Return the (X, Y) coordinate for the center point of the cell that contains the specified text.  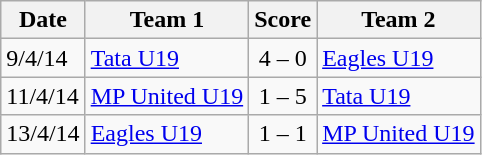
Score (283, 20)
1 – 5 (283, 96)
1 – 1 (283, 134)
13/4/14 (43, 134)
Team 1 (167, 20)
Team 2 (399, 20)
9/4/14 (43, 58)
Date (43, 20)
11/4/14 (43, 96)
4 – 0 (283, 58)
